Output the [X, Y] coordinate of the center of the cell containing the given text.  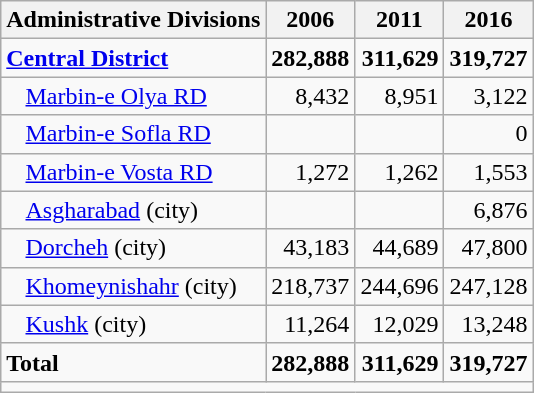
11,264 [310, 324]
Total [134, 362]
2006 [310, 20]
1,262 [400, 172]
44,689 [400, 248]
Marbin-e Sofla RD [134, 134]
Dorcheh (city) [134, 248]
47,800 [488, 248]
0 [488, 134]
Asgharabad (city) [134, 210]
2011 [400, 20]
Marbin-e Vosta RD [134, 172]
2016 [488, 20]
8,951 [400, 96]
3,122 [488, 96]
6,876 [488, 210]
1,553 [488, 172]
12,029 [400, 324]
247,128 [488, 286]
244,696 [400, 286]
Marbin-e Olya RD [134, 96]
1,272 [310, 172]
Central District [134, 58]
43,183 [310, 248]
Khomeynishahr (city) [134, 286]
Kushk (city) [134, 324]
13,248 [488, 324]
8,432 [310, 96]
Administrative Divisions [134, 20]
218,737 [310, 286]
